Return the (x, y) coordinate for the center point of the cell that contains the specified text.  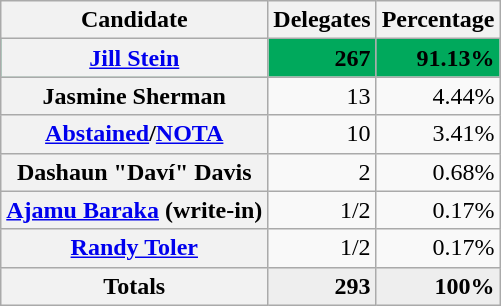
91.13% (438, 58)
Randy Toler (134, 248)
Jasmine Sherman (134, 96)
Percentage (438, 20)
267 (322, 58)
2 (322, 172)
13 (322, 96)
Abstained/NOTA (134, 134)
Totals (134, 286)
Jill Stein (134, 58)
0.68% (438, 172)
Delegates (322, 20)
4.44% (438, 96)
Dashaun "Daví" Davis (134, 172)
100% (438, 286)
10 (322, 134)
Ajamu Baraka (write-in) (134, 210)
3.41% (438, 134)
Candidate (134, 20)
293 (322, 286)
